Provide the [x, y] coordinate of the cell's center where the given text is located.  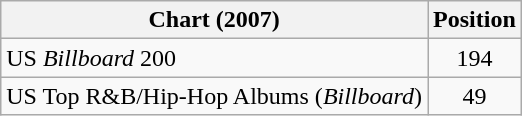
Position [475, 20]
194 [475, 58]
US Top R&B/Hip-Hop Albums (Billboard) [214, 96]
US Billboard 200 [214, 58]
Chart (2007) [214, 20]
49 [475, 96]
